From the cell containing the given text, extract its center point as (x, y) coordinate. 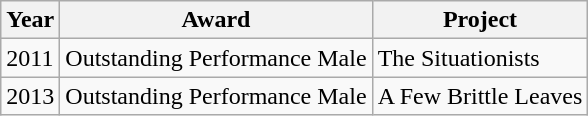
Project (480, 20)
The Situationists (480, 58)
2011 (30, 58)
Award (216, 20)
Year (30, 20)
2013 (30, 96)
A Few Brittle Leaves (480, 96)
